From the cell containing the given text, extract its center point as [x, y] coordinate. 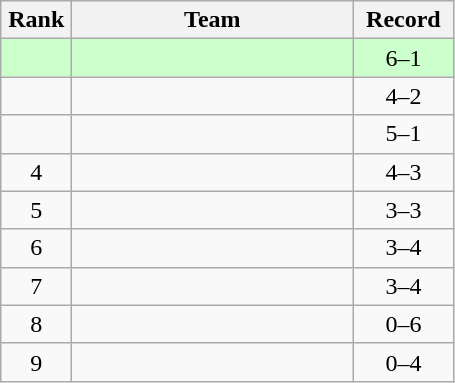
4 [36, 172]
4–2 [404, 96]
4–3 [404, 172]
Record [404, 20]
5–1 [404, 134]
3–3 [404, 210]
5 [36, 210]
0–4 [404, 362]
0–6 [404, 324]
7 [36, 286]
Team [212, 20]
8 [36, 324]
Rank [36, 20]
6 [36, 248]
9 [36, 362]
6–1 [404, 58]
